Detect which cell encompasses the target text, then output its (x, y) center coordinate. 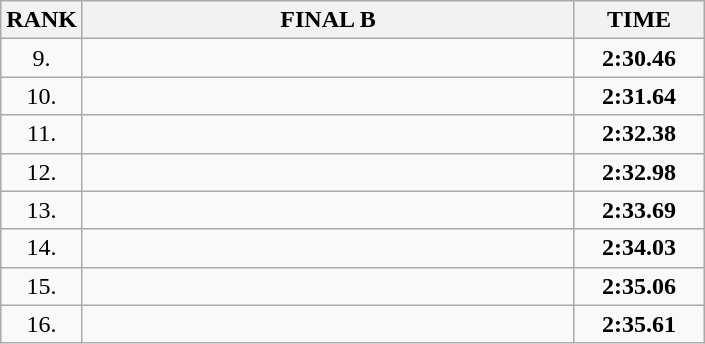
9. (42, 58)
2:35.06 (640, 286)
10. (42, 96)
12. (42, 172)
TIME (640, 20)
FINAL B (328, 20)
RANK (42, 20)
2:31.64 (640, 96)
2:32.38 (640, 134)
16. (42, 324)
15. (42, 286)
11. (42, 134)
14. (42, 248)
2:33.69 (640, 210)
2:35.61 (640, 324)
2:34.03 (640, 248)
13. (42, 210)
2:30.46 (640, 58)
2:32.98 (640, 172)
